Pinpoint the cell where the given text exists, returning its (x, y) midpoint coordinate. 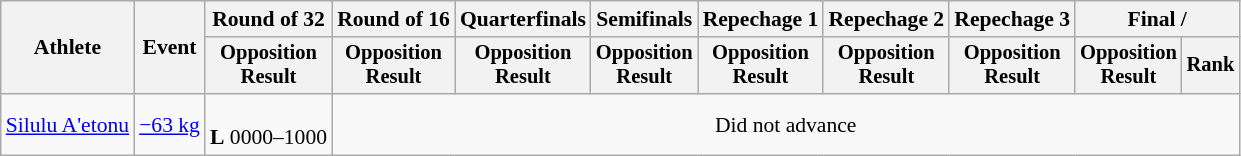
Event (170, 48)
Did not advance (786, 124)
Silulu A'etonu (68, 124)
Repechage 1 (761, 19)
Repechage 3 (1012, 19)
L 0000–1000 (268, 124)
Repechage 2 (886, 19)
Semifinals (644, 19)
Quarterfinals (523, 19)
Athlete (68, 48)
Rank (1211, 66)
−63 kg (170, 124)
Round of 32 (268, 19)
Final / (1157, 19)
Round of 16 (394, 19)
